Identify which cell holds the provided text, then report its [x, y] central coordinate. 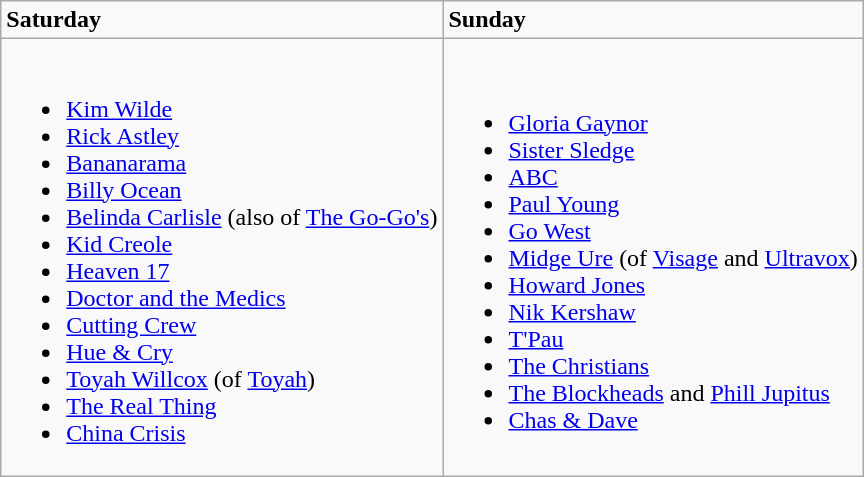
Saturday [222, 20]
Sunday [653, 20]
